Return [X, Y] of the center of cell containing provided text 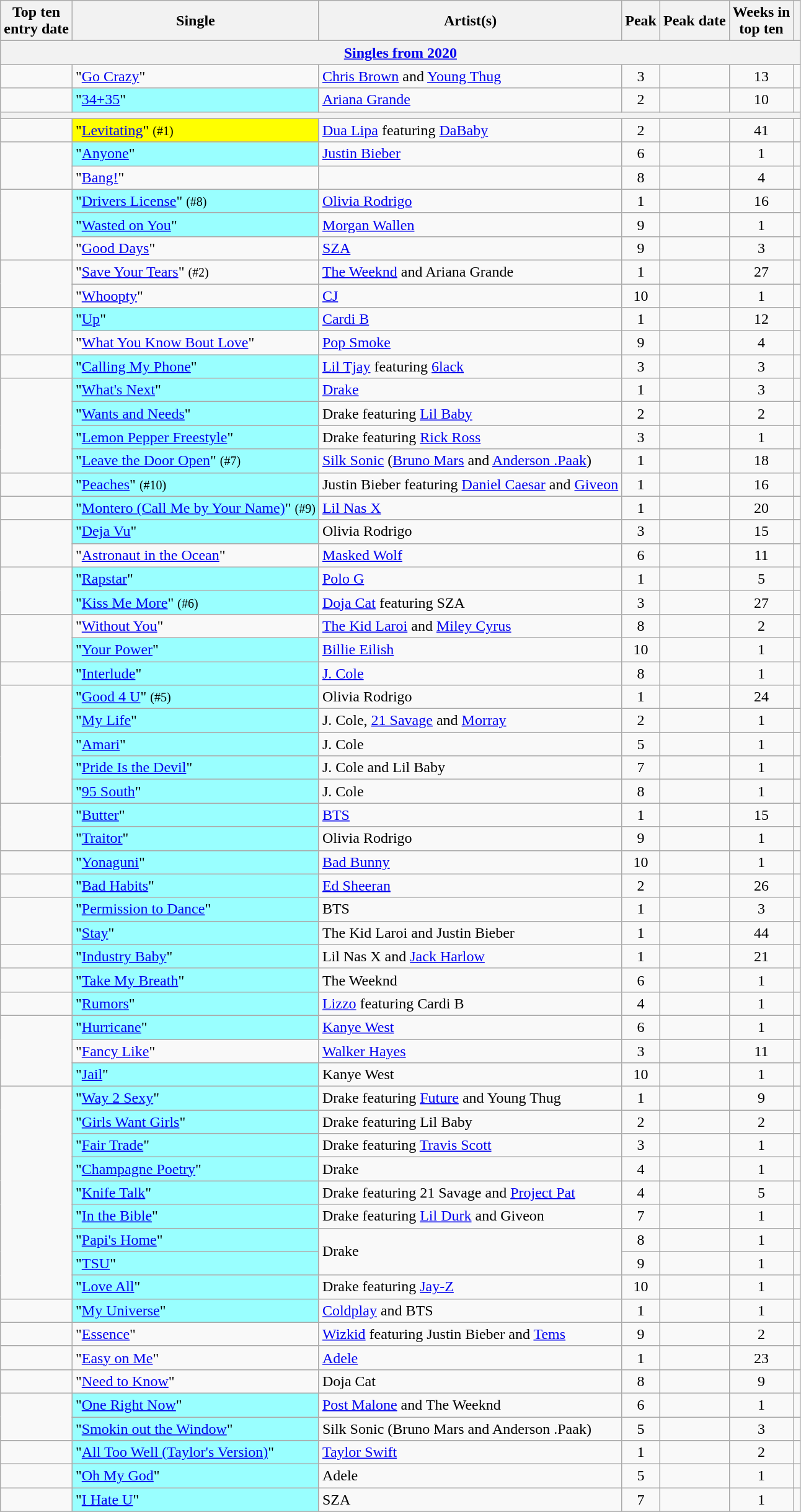
"Astronaut in the Ocean" [195, 555]
J. Cole, 21 Savage and Morray [470, 721]
Wizkid featuring Justin Bieber and Tems [470, 1334]
"My Life" [195, 721]
41 [761, 130]
12 [761, 319]
"Amari" [195, 744]
26 [761, 886]
"Montero (Call Me by Your Name)" (#9) [195, 508]
Lil Tjay featuring 6lack [470, 367]
"Take My Breath" [195, 980]
Justin Bieber featuring Daniel Caesar and Giveon [470, 484]
"TSU" [195, 1263]
"Fancy Like" [195, 1051]
"Traitor" [195, 838]
"Good Days" [195, 248]
"Fair Trade" [195, 1145]
13 [761, 76]
Peak [641, 21]
"Love All" [195, 1287]
Polo G [470, 579]
"What's Next" [195, 390]
The Weeknd and Ariana Grande [470, 272]
Singles from 2020 [401, 53]
Drake featuring Jay-Z [470, 1287]
"Anyone" [195, 154]
"Up" [195, 319]
"Permission to Dance" [195, 909]
"I Hate U" [195, 1500]
"Jail" [195, 1075]
"Wasted on You" [195, 225]
Walker Hayes [470, 1051]
Post Malone and The Weeknd [470, 1405]
"Leave the Door Open" (#7) [195, 461]
23 [761, 1358]
"Wants and Needs" [195, 414]
"In the Bible" [195, 1216]
"Save Your Tears" (#2) [195, 272]
Top tenentry date [37, 21]
"Hurricane" [195, 1027]
Ariana Grande [470, 100]
"34+35" [195, 100]
Lil Nas X [470, 508]
Dua Lipa featuring DaBaby [470, 130]
"Way 2 Sexy" [195, 1098]
J. Cole and Lil Baby [470, 768]
"Your Power" [195, 649]
"Levitating" (#1) [195, 130]
"All Too Well (Taylor's Version)" [195, 1452]
"Calling My Phone" [195, 367]
"Pride Is the Devil" [195, 768]
Justin Bieber [470, 154]
Billie Eilish [470, 649]
Bad Bunny [470, 862]
"Drivers License" (#8) [195, 201]
"Knife Talk" [195, 1193]
"Go Crazy" [195, 76]
"Stay" [195, 933]
Drake featuring Rick Ross [470, 437]
CJ [470, 296]
Coldplay and BTS [470, 1310]
Drake featuring Travis Scott [470, 1145]
"Yonaguni" [195, 862]
Artist(s) [470, 21]
"Oh My God" [195, 1476]
"Good 4 U" (#5) [195, 697]
"Rapstar" [195, 579]
"Deja Vu" [195, 531]
44 [761, 933]
"Easy on Me" [195, 1358]
"Without You" [195, 626]
24 [761, 697]
Lil Nas X and Jack Harlow [470, 956]
"Smokin out the Window" [195, 1428]
Single [195, 21]
Lizzo featuring Cardi B [470, 1003]
"Whoopty" [195, 296]
"What You Know Bout Love" [195, 343]
Taylor Swift [470, 1452]
"One Right Now" [195, 1405]
Drake featuring Lil Durk and Giveon [470, 1216]
Ed Sheeran [470, 886]
"Kiss Me More" (#6) [195, 602]
The Kid Laroi and Miley Cyrus [470, 626]
20 [761, 508]
"Industry Baby" [195, 956]
Doja Cat [470, 1381]
"Rumors" [195, 1003]
18 [761, 461]
"Bad Habits" [195, 886]
"Girls Want Girls" [195, 1122]
Pop Smoke [470, 343]
"Lemon Pepper Freestyle" [195, 437]
Masked Wolf [470, 555]
"Essence" [195, 1334]
Cardi B [470, 319]
Drake featuring Future and Young Thug [470, 1098]
"My Universe" [195, 1310]
"Need to Know" [195, 1381]
"Butter" [195, 815]
"Interlude" [195, 673]
The Kid Laroi and Justin Bieber [470, 933]
Chris Brown and Young Thug [470, 76]
"Bang!" [195, 177]
"Peaches" (#10) [195, 484]
Doja Cat featuring SZA [470, 602]
21 [761, 956]
Drake featuring 21 Savage and Project Pat [470, 1193]
The Weeknd [470, 980]
Peak date [694, 21]
Morgan Wallen [470, 225]
"95 South" [195, 791]
Weeks intop ten [761, 21]
"Champagne Poetry" [195, 1169]
"Papi's Home" [195, 1240]
